Locate the cell with the specified text and output its [x, y] center coordinate. 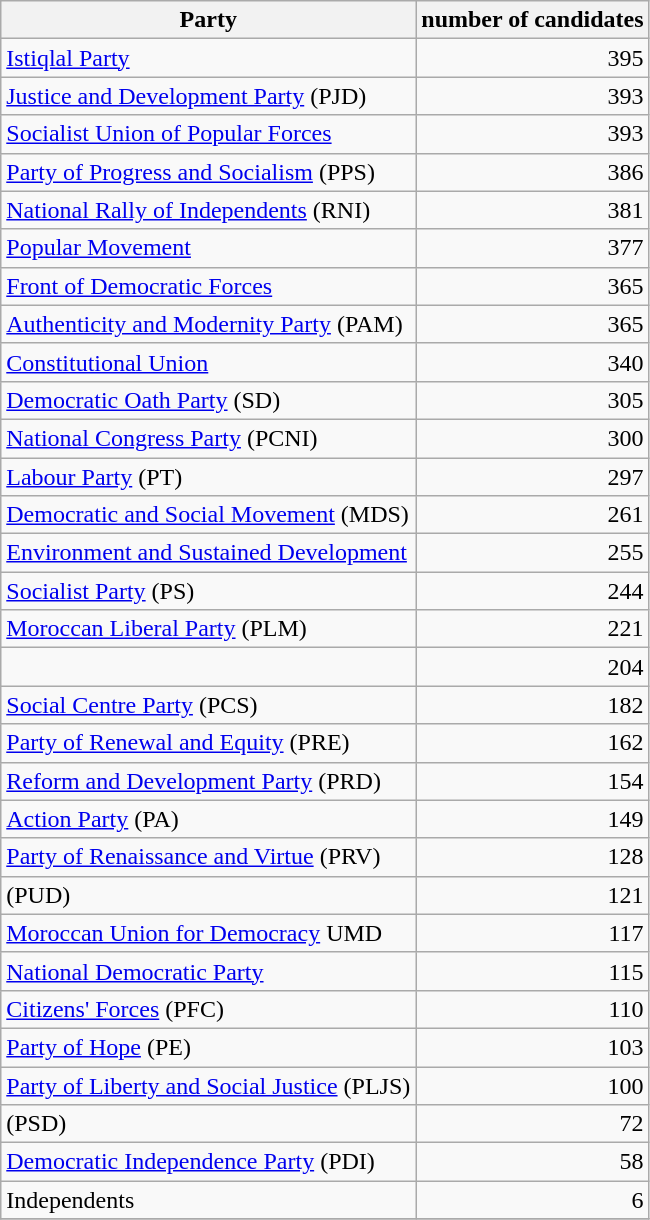
6 [532, 1200]
Socialist Union of Popular Forces [208, 134]
Social Centre Party (PCS) [208, 705]
Democratic and Social Movement (MDS) [208, 515]
National Congress Party (PCNI) [208, 438]
(PSD) [208, 1124]
number of candidates [532, 20]
297 [532, 477]
Action Party (PA) [208, 819]
Party of Renaissance and Virtue (PRV) [208, 857]
Independents [208, 1200]
182 [532, 705]
Labour Party (PT) [208, 477]
110 [532, 1009]
Moroccan Liberal Party (PLM) [208, 629]
128 [532, 857]
Party of Progress and Socialism (PPS) [208, 172]
Justice and Development Party (PJD) [208, 96]
72 [532, 1124]
255 [532, 553]
377 [532, 248]
Party of Liberty and Social Justice (PLJS) [208, 1085]
100 [532, 1085]
Party of Renewal and Equity (PRE) [208, 743]
Constitutional Union [208, 362]
261 [532, 515]
Democratic Oath Party (SD) [208, 400]
244 [532, 591]
162 [532, 743]
115 [532, 971]
395 [532, 58]
Socialist Party (PS) [208, 591]
National Democratic Party [208, 971]
154 [532, 781]
Popular Movement [208, 248]
Front of Democratic Forces [208, 286]
Reform and Development Party (PRD) [208, 781]
204 [532, 667]
381 [532, 210]
300 [532, 438]
221 [532, 629]
117 [532, 933]
Moroccan Union for Democracy UMD [208, 933]
Authenticity and Modernity Party (PAM) [208, 324]
386 [532, 172]
Istiqlal Party [208, 58]
National Rally of Independents (RNI) [208, 210]
103 [532, 1047]
Environment and Sustained Development [208, 553]
305 [532, 400]
Democratic Independence Party (PDI) [208, 1162]
58 [532, 1162]
149 [532, 819]
(PUD) [208, 895]
121 [532, 895]
340 [532, 362]
Party of Hope (PE) [208, 1047]
Citizens' Forces (PFC) [208, 1009]
Party [208, 20]
